Locate the cell with the specified text and output its (x, y) center coordinate. 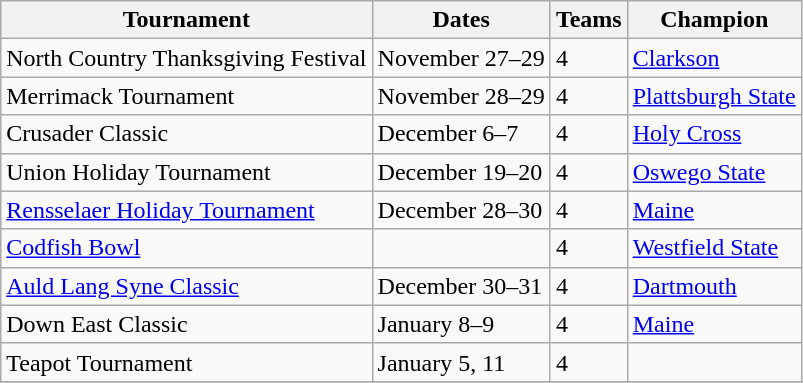
Merrimack Tournament (186, 96)
Auld Lang Syne Classic (186, 286)
Down East Classic (186, 324)
Oswego State (714, 172)
November 28–29 (461, 96)
Westfield State (714, 248)
Holy Cross (714, 134)
Tournament (186, 20)
Dates (461, 20)
January 8–9 (461, 324)
January 5, 11 (461, 362)
December 30–31 (461, 286)
Union Holiday Tournament (186, 172)
Plattsburgh State (714, 96)
December 28–30 (461, 210)
Teams (588, 20)
Codfish Bowl (186, 248)
Clarkson (714, 58)
November 27–29 (461, 58)
Rensselaer Holiday Tournament (186, 210)
December 19–20 (461, 172)
Teapot Tournament (186, 362)
Crusader Classic (186, 134)
Champion (714, 20)
Dartmouth (714, 286)
December 6–7 (461, 134)
North Country Thanksgiving Festival (186, 58)
